Pinpoint the cell where the given text exists, returning its [X, Y] midpoint coordinate. 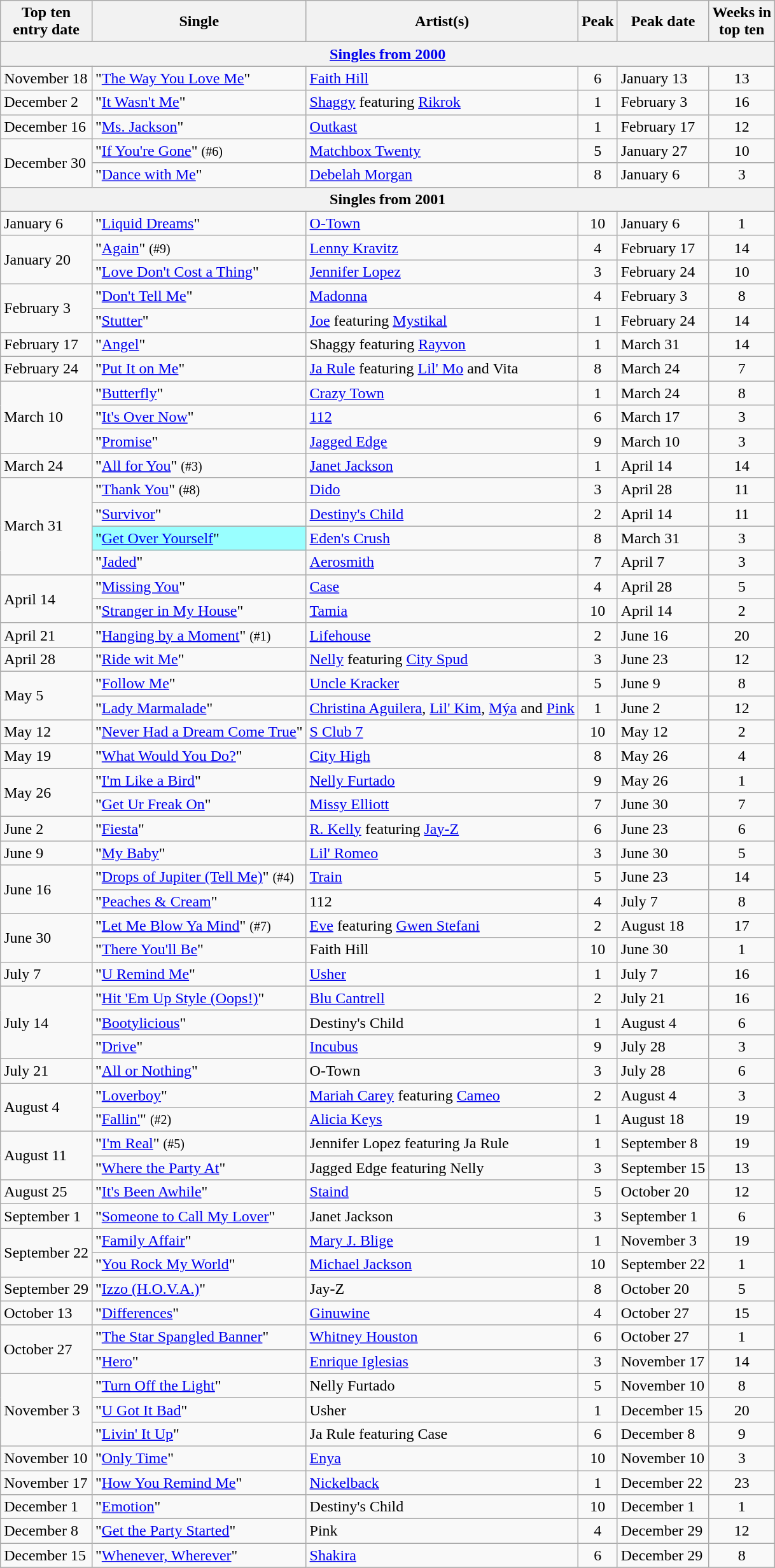
Artist(s) [442, 22]
Joe featuring Mystikal [442, 320]
"Izzo (H.O.V.A.)" [199, 1289]
Dido [442, 490]
"U Remind Me" [199, 974]
May 5 [46, 695]
"Differences" [199, 1313]
S Club 7 [442, 732]
Jennifer Lopez [442, 272]
Lil' Romeo [442, 853]
December 22 [663, 1483]
Uncle Kracker [442, 683]
Nickelback [442, 1483]
"Fallin'" (#2) [199, 1120]
Madonna [442, 296]
Debelah Morgan [442, 175]
January 20 [46, 260]
Eden's Crush [442, 538]
"Peaches & Cream" [199, 901]
"Missing You" [199, 586]
Jagged Edge [442, 441]
April 21 [46, 635]
November 18 [46, 78]
Aerosmith [442, 562]
"Only Time" [199, 1458]
Enrique Iglesias [442, 1361]
"Let Me Blow Ya Mind" (#7) [199, 926]
"Get Ur Freak On" [199, 805]
January 13 [663, 78]
"The Way You Love Me" [199, 78]
"Hanging by a Moment" (#1) [199, 635]
15 [742, 1313]
"Drive" [199, 1046]
"Dance with Me" [199, 175]
Whitney Houston [442, 1337]
Case [442, 586]
"It's Over Now" [199, 417]
"Jaded" [199, 562]
Peak date [663, 22]
Shaggy featuring Rikrok [442, 102]
"Thank You" (#8) [199, 490]
"My Baby" [199, 853]
August 11 [46, 1156]
Blu Cantrell [442, 998]
July 14 [46, 1022]
"Bootylicious" [199, 1022]
"Never Had a Dream Come True" [199, 732]
Lenny Kravitz [442, 247]
Crazy Town [442, 393]
Jay-Z [442, 1289]
"You Rock My World" [199, 1265]
September 29 [46, 1289]
"Whenever, Wherever" [199, 1555]
April 7 [663, 562]
Weeks intop ten [742, 22]
March 17 [663, 417]
"Don't Tell Me" [199, 296]
Nelly featuring City Spud [442, 659]
Tamia [442, 611]
"Angel" [199, 345]
December 2 [46, 102]
December 30 [46, 163]
"I'm Real" (#5) [199, 1144]
"Love Don't Cost a Thing" [199, 272]
Mary J. Blige [442, 1240]
City High [442, 756]
Ja Rule featuring Case [442, 1434]
"Get the Party Started" [199, 1531]
Michael Jackson [442, 1265]
Matchbox Twenty [442, 151]
"Livin' It Up" [199, 1434]
September 15 [663, 1168]
"It Wasn't Me" [199, 102]
Outkast [442, 127]
September 8 [663, 1144]
"The Star Spangled Banner" [199, 1337]
"Family Affair" [199, 1240]
Singles from 2000 [388, 54]
Peak [597, 22]
Shakira [442, 1555]
Jagged Edge featuring Nelly [442, 1168]
"Fiesta" [199, 829]
"Ms. Jackson" [199, 127]
"Hit 'Em Up Style (Oops!)" [199, 998]
Eve featuring Gwen Stefani [442, 926]
January 27 [663, 151]
Mariah Carey featuring Cameo [442, 1095]
"Follow Me" [199, 683]
Top tenentry date [46, 22]
"Ride wit Me" [199, 659]
"There You'll Be" [199, 950]
Alicia Keys [442, 1120]
23 [742, 1483]
"Hero" [199, 1361]
"What Would You Do?" [199, 756]
December 16 [46, 127]
Ginuwine [442, 1313]
"Survivor" [199, 514]
"Get Over Yourself" [199, 538]
"U Got It Bad" [199, 1410]
Jennifer Lopez featuring Ja Rule [442, 1144]
"How You Remind Me" [199, 1483]
"Stutter" [199, 320]
Single [199, 22]
Incubus [442, 1046]
"I'm Like a Bird" [199, 781]
"All for You" (#3) [199, 466]
"Lady Marmalade" [199, 708]
"If You're Gone" (#6) [199, 151]
August 25 [46, 1192]
"Again" (#9) [199, 247]
"All or Nothing" [199, 1071]
Pink [442, 1531]
"Stranger in My House" [199, 611]
Staind [442, 1192]
Christina Aguilera, Lil' Kim, Mýa and Pink [442, 708]
"Promise" [199, 441]
Missy Elliott [442, 805]
"Drops of Jupiter (Tell Me)" (#4) [199, 877]
"Someone to Call My Lover" [199, 1216]
R. Kelly featuring Jay-Z [442, 829]
"Turn Off the Light" [199, 1385]
"Butterfly" [199, 393]
"Where the Party At" [199, 1168]
"Put It on Me" [199, 369]
May 19 [46, 756]
"It's Been Awhile" [199, 1192]
"Liquid Dreams" [199, 223]
Lifehouse [442, 635]
Ja Rule featuring Lil' Mo and Vita [442, 369]
17 [742, 926]
"Loverboy" [199, 1095]
Train [442, 877]
Shaggy featuring Rayvon [442, 345]
"Emotion" [199, 1507]
Singles from 2001 [388, 199]
Enya [442, 1458]
October 13 [46, 1313]
